Scan for the cell matching the given text and deliver its [x, y] coordinate at center. 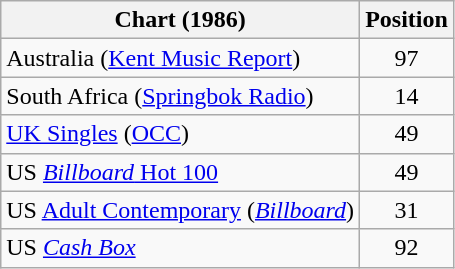
South Africa (Springbok Radio) [180, 96]
14 [407, 96]
92 [407, 248]
US Billboard Hot 100 [180, 172]
Chart (1986) [180, 20]
US Adult Contemporary (Billboard) [180, 210]
97 [407, 58]
UK Singles (OCC) [180, 134]
US Cash Box [180, 248]
31 [407, 210]
Australia (Kent Music Report) [180, 58]
Position [407, 20]
